Detect which cell encompasses the target text, then output its (X, Y) center coordinate. 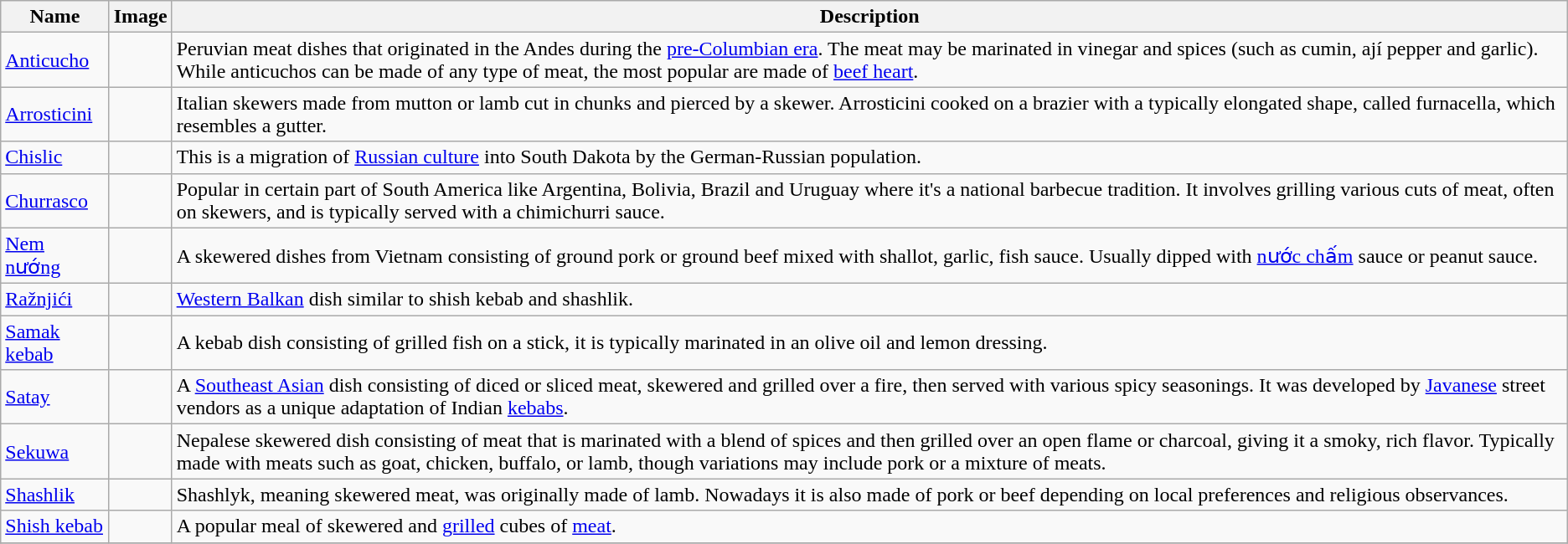
Description (869, 17)
Western Balkan dish similar to shish kebab and shashlik. (869, 300)
Churrasco (55, 201)
Image (141, 17)
Name (55, 17)
Sekuwa (55, 452)
This is a migration of Russian culture into South Dakota by the German-Russian population. (869, 157)
A kebab dish consisting of grilled fish on a stick, it is typically marinated in an olive oil and lemon dressing. (869, 343)
Anticucho (55, 60)
Nem nướng (55, 256)
Satay (55, 397)
Chislic (55, 157)
Shish kebab (55, 526)
Arrosticini (55, 114)
A popular meal of skewered and grilled cubes of meat. (869, 526)
Samak kebab (55, 343)
Shashlik (55, 495)
Ražnjići (55, 300)
